Determine the (x, y) coordinate at the center of the cell enclosing the given text.  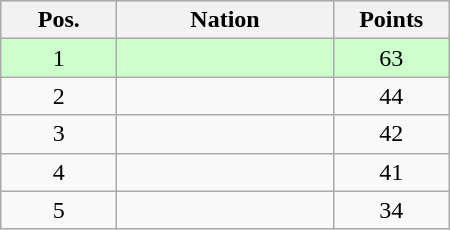
41 (391, 172)
3 (59, 134)
34 (391, 210)
44 (391, 96)
4 (59, 172)
5 (59, 210)
Pos. (59, 20)
2 (59, 96)
1 (59, 58)
Points (391, 20)
63 (391, 58)
Nation (225, 20)
42 (391, 134)
